Search for the cell housing the specified text and yield its [X, Y] center coordinate. 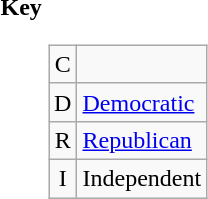
C [63, 64]
Independent [142, 178]
Democratic [142, 102]
D [63, 102]
R [63, 140]
Republican [142, 140]
I [63, 178]
